Output the (x, y) coordinate of the center of the cell containing the given text.  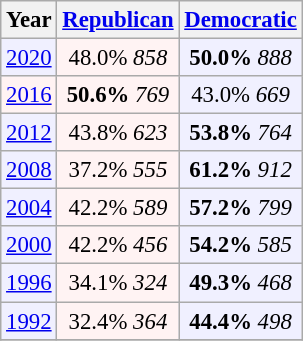
43.0% 669 (240, 95)
61.2% 912 (240, 170)
43.8% 623 (118, 133)
1996 (29, 283)
Republican (118, 20)
37.2% 555 (118, 170)
34.1% 324 (118, 283)
50.6% 769 (118, 95)
2008 (29, 170)
32.4% 364 (118, 321)
49.3% 468 (240, 283)
57.2% 799 (240, 208)
48.0% 858 (118, 58)
2012 (29, 133)
42.2% 589 (118, 208)
42.2% 456 (118, 245)
Year (29, 20)
Democratic (240, 20)
2004 (29, 208)
1992 (29, 321)
2020 (29, 58)
44.4% 498 (240, 321)
54.2% 585 (240, 245)
53.8% 764 (240, 133)
2000 (29, 245)
2016 (29, 95)
50.0% 888 (240, 58)
